Determine the (X, Y) coordinate at the center of the cell enclosing the given text.  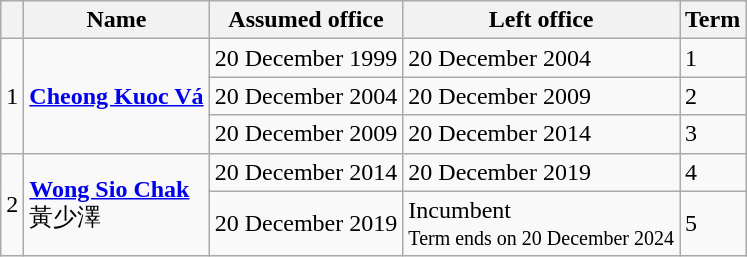
Wong Sio Chak黃少澤 (116, 204)
3 (713, 134)
Assumed office (306, 20)
IncumbentTerm ends on 20 December 2024 (542, 224)
Name (116, 20)
Left office (542, 20)
5 (713, 224)
Term (713, 20)
20 December 1999 (306, 58)
Cheong Kuoc Vá (116, 96)
4 (713, 172)
